Return [X, Y] of the center of cell containing provided text 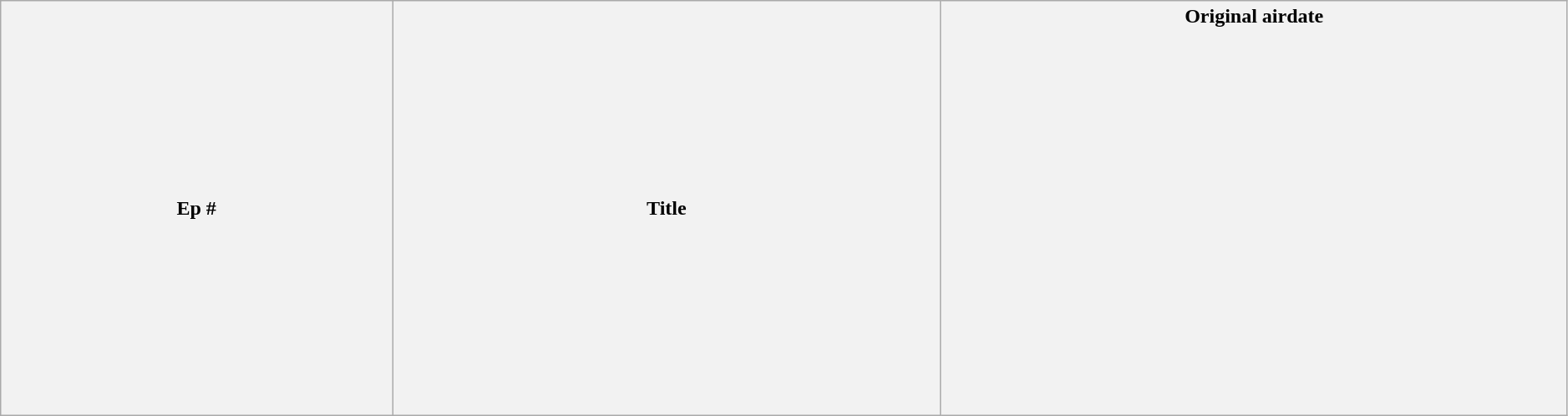
Ep # [197, 209]
Original airdate [1254, 209]
Title [667, 209]
